Provide the [x, y] coordinate of the cell's center where the given text is located.  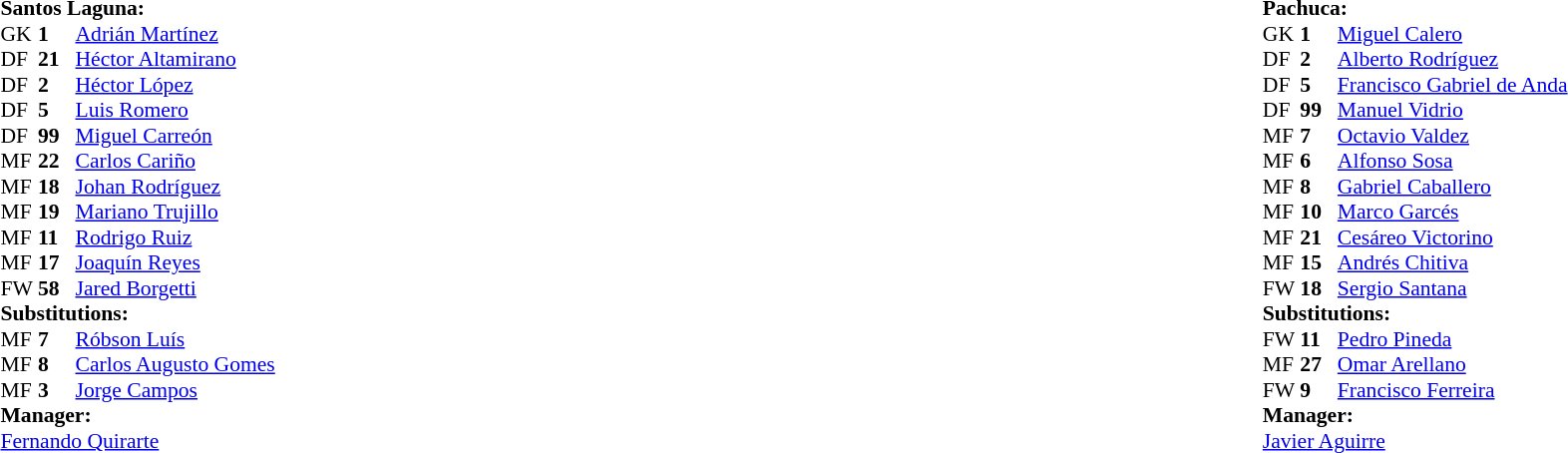
9 [1319, 390]
19 [57, 213]
Johan Rodríguez [176, 187]
17 [57, 262]
Mariano Trujillo [176, 213]
22 [57, 161]
15 [1319, 262]
Pedro Pineda [1452, 339]
Sergio Santana [1452, 288]
Francisco Gabriel de Anda [1452, 85]
Francisco Ferreira [1452, 390]
Jared Borgetti [176, 288]
Marco Garcés [1452, 213]
Octavio Valdez [1452, 136]
10 [1319, 213]
58 [57, 288]
Andrés Chitiva [1452, 262]
Alberto Rodríguez [1452, 59]
Jorge Campos [176, 390]
Omar Arellano [1452, 364]
Cesáreo Victorino [1452, 237]
Miguel Carreón [176, 136]
3 [57, 390]
Luis Romero [176, 111]
Carlos Augusto Gomes [176, 364]
27 [1319, 364]
Miguel Calero [1452, 34]
6 [1319, 161]
Adrián Martínez [176, 34]
Róbson Luís [176, 339]
Rodrigo Ruiz [176, 237]
Joaquín Reyes [176, 262]
Manuel Vidrio [1452, 111]
Héctor Altamirano [176, 59]
Carlos Cariño [176, 161]
Gabriel Caballero [1452, 187]
Héctor López [176, 85]
Alfonso Sosa [1452, 161]
